Extract the [X, Y] coordinate from the center of the cell holding the provided text.  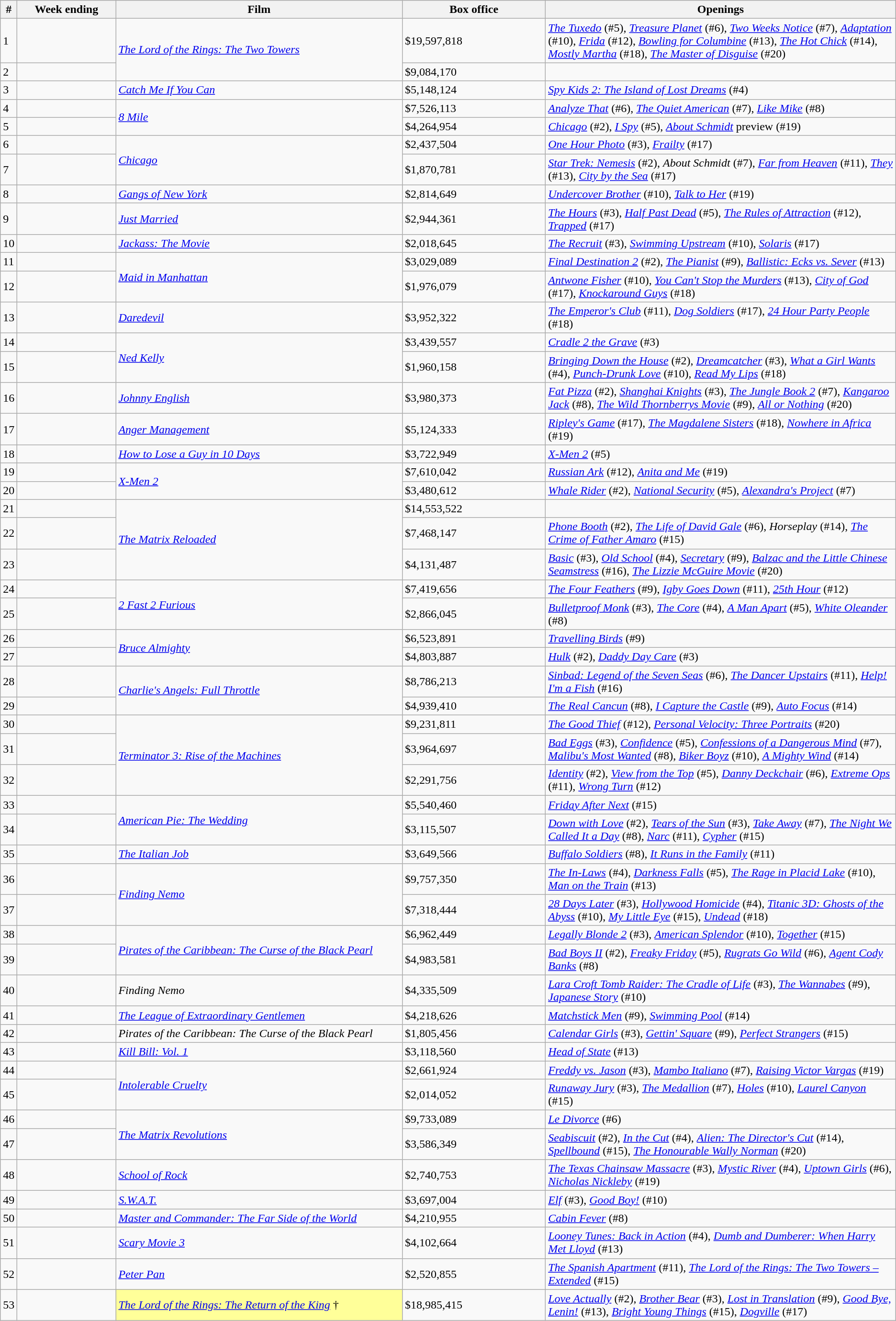
Daredevil [259, 318]
31 [9, 749]
36 [9, 879]
$4,983,581 [474, 960]
$3,480,612 [474, 490]
The Real Cancun (#8), I Capture the Castle (#9), Auto Focus (#14) [721, 706]
28 Days Later (#3), Hollywood Homicide (#4), Titanic 3D: Ghosts of the Abyss (#10), My Little Eye (#15), Undead (#18) [721, 910]
Film [259, 10]
Bulletproof Monk (#3), The Core (#4), A Man Apart (#5), White Oleander (#8) [721, 614]
$3,964,697 [474, 749]
$19,597,818 [474, 41]
45 [9, 1095]
Openings [721, 10]
The Lord of the Rings: The Two Towers [259, 50]
7 [9, 169]
Head of State (#13) [721, 1051]
Buffalo Soldiers (#8), It Runs in the Family (#11) [721, 854]
X-Men 2 (#5) [721, 454]
32 [9, 780]
Intolerable Cruelty [259, 1086]
$9,231,811 [474, 724]
$7,610,042 [474, 472]
The Recruit (#3), Swimming Upstream (#10), Solaris (#17) [721, 243]
Runaway Jury (#3), The Medallion (#7), Holes (#10), Laurel Canyon (#15) [721, 1095]
$2,291,756 [474, 780]
Analyze That (#6), The Quiet American (#7), Like Mike (#8) [721, 108]
16 [9, 398]
The Matrix Reloaded [259, 540]
1 [9, 41]
The Italian Job [259, 854]
$4,335,509 [474, 990]
The Lord of the Rings: The Return of the King † [259, 1305]
8 [9, 194]
$3,029,089 [474, 261]
Bruce Almighty [259, 647]
The Matrix Revolutions [259, 1135]
$4,131,487 [474, 564]
Johnny English [259, 398]
22 [9, 533]
24 [9, 589]
Cabin Fever (#8) [721, 1218]
2 [9, 72]
15 [9, 367]
Terminator 3: Rise of the Machines [259, 756]
$6,523,891 [474, 638]
19 [9, 472]
$14,553,522 [474, 508]
39 [9, 960]
Just Married [259, 218]
School of Rock [259, 1175]
The In-Laws (#4), Darkness Falls (#5), The Rage in Placid Lake (#10), Man on the Train (#13) [721, 879]
$9,084,170 [474, 72]
$4,102,664 [474, 1243]
21 [9, 508]
$1,976,079 [474, 286]
Friday After Next (#15) [721, 805]
Box office [474, 10]
$7,419,656 [474, 589]
$5,124,333 [474, 429]
$7,526,113 [474, 108]
4 [9, 108]
$9,733,089 [474, 1119]
Looney Tunes: Back in Action (#4), Dumb and Dumberer: When Harry Met Lloyd (#13) [721, 1243]
$3,722,949 [474, 454]
5 [9, 126]
$2,814,649 [474, 194]
Legally Blonde 2 (#3), American Splendor (#10), Together (#15) [721, 935]
11 [9, 261]
52 [9, 1274]
6 [9, 145]
Scary Movie 3 [259, 1243]
9 [9, 218]
The Four Feathers (#9), Igby Goes Down (#11), 25th Hour (#12) [721, 589]
Ripley's Game (#17), The Magdalene Sisters (#18), Nowhere in Africa (#19) [721, 429]
3 [9, 90]
27 [9, 656]
Chicago [259, 160]
$2,740,753 [474, 1175]
35 [9, 854]
$3,952,322 [474, 318]
25 [9, 614]
Sinbad: Legend of the Seven Seas (#6), The Dancer Upstairs (#11), Help! I'm a Fish (#16) [721, 681]
8 Mile [259, 117]
28 [9, 681]
$1,805,456 [474, 1033]
Ned Kelly [259, 358]
Final Destination 2 (#2), The Pianist (#9), Ballistic: Ecks vs. Sever (#13) [721, 261]
$4,218,626 [474, 1015]
Lara Croft Tomb Raider: The Cradle of Life (#3), The Wannabes (#9), Japanese Story (#10) [721, 990]
53 [9, 1305]
33 [9, 805]
14 [9, 342]
$3,697,004 [474, 1200]
Down with Love (#2), Tears of the Sun (#3), Take Away (#7), The Night We Called It a Day (#8), Narc (#11), Cypher (#15) [721, 829]
10 [9, 243]
Bringing Down the House (#2), Dreamcatcher (#3), What a Girl Wants (#4), Punch-Drunk Love (#10), Read My Lips (#18) [721, 367]
Chicago (#2), I Spy (#5), About Schmidt preview (#19) [721, 126]
43 [9, 1051]
Hulk (#2), Daddy Day Care (#3) [721, 656]
X-Men 2 [259, 481]
$6,962,449 [474, 935]
Jackass: The Movie [259, 243]
Peter Pan [259, 1274]
Cradle 2 the Grave (#3) [721, 342]
Antwone Fisher (#10), You Can't Stop the Murders (#13), City of God (#17), Knockaround Guys (#18) [721, 286]
18 [9, 454]
The Good Thief (#12), Personal Velocity: Three Portraits (#20) [721, 724]
$3,118,560 [474, 1051]
Kill Bill: Vol. 1 [259, 1051]
The Spanish Apartment (#11), The Lord of the Rings: The Two Towers – Extended (#15) [721, 1274]
37 [9, 910]
Catch Me If You Can [259, 90]
$5,540,460 [474, 805]
Week ending [67, 10]
Travelling Birds (#9) [721, 638]
13 [9, 318]
$3,980,373 [474, 398]
$1,870,781 [474, 169]
48 [9, 1175]
Le Divorce (#6) [721, 1119]
Anger Management [259, 429]
51 [9, 1243]
Matchstick Men (#9), Swimming Pool (#14) [721, 1015]
Charlie's Angels: Full Throttle [259, 690]
S.W.A.T. [259, 1200]
$4,803,887 [474, 656]
Basic (#3), Old School (#4), Secretary (#9), Balzac and the Little Chinese Seamstress (#16), The Lizzie McGuire Movie (#20) [721, 564]
38 [9, 935]
42 [9, 1033]
Love Actually (#2), Brother Bear (#3), Lost in Translation (#9), Good Bye, Lenin! (#13), Bright Young Things (#15), Dogville (#17) [721, 1305]
29 [9, 706]
The Emperor's Club (#11), Dog Soldiers (#17), 24 Hour Party People (#18) [721, 318]
$4,264,954 [474, 126]
The League of Extraordinary Gentlemen [259, 1015]
Gangs of New York [259, 194]
26 [9, 638]
$3,439,557 [474, 342]
30 [9, 724]
2 Fast 2 Furious [259, 604]
20 [9, 490]
46 [9, 1119]
Seabiscuit (#2), In the Cut (#4), Alien: The Director's Cut (#14), Spellbound (#15), The Honourable Wally Norman (#20) [721, 1144]
44 [9, 1070]
The Texas Chainsaw Massacre (#3), Mystic River (#4), Uptown Girls (#6), Nicholas Nickleby (#19) [721, 1175]
American Pie: The Wedding [259, 821]
23 [9, 564]
Bad Eggs (#3), Confidence (#5), Confessions of a Dangerous Mind (#7), Malibu's Most Wanted (#8), Biker Boyz (#10), A Mighty Wind (#14) [721, 749]
$8,786,213 [474, 681]
40 [9, 990]
How to Lose a Guy in 10 Days [259, 454]
$7,318,444 [474, 910]
$18,985,415 [474, 1305]
$2,520,855 [474, 1274]
12 [9, 286]
Star Trek: Nemesis (#2), About Schmidt (#7), Far from Heaven (#11), They (#13), City by the Sea (#17) [721, 169]
$2,014,052 [474, 1095]
Identity (#2), View from the Top (#5), Danny Deckchair (#6), Extreme Ops (#11), Wrong Turn (#12) [721, 780]
49 [9, 1200]
One Hour Photo (#3), Frailty (#17) [721, 145]
Spy Kids 2: The Island of Lost Dreams (#4) [721, 90]
17 [9, 429]
$1,960,158 [474, 367]
$2,944,361 [474, 218]
# [9, 10]
$4,210,955 [474, 1218]
$3,649,566 [474, 854]
41 [9, 1015]
Bad Boys II (#2), Freaky Friday (#5), Rugrats Go Wild (#6), Agent Cody Banks (#8) [721, 960]
$2,018,645 [474, 243]
Russian Ark (#12), Anita and Me (#19) [721, 472]
Fat Pizza (#2), Shanghai Knights (#3), The Jungle Book 2 (#7), Kangaroo Jack (#8), The Wild Thornberrys Movie (#9), All or Nothing (#20) [721, 398]
34 [9, 829]
$2,661,924 [474, 1070]
Phone Booth (#2), The Life of David Gale (#6), Horseplay (#14), The Crime of Father Amaro (#15) [721, 533]
$4,939,410 [474, 706]
Maid in Manhattan [259, 277]
47 [9, 1144]
Calendar Girls (#3), Gettin' Square (#9), Perfect Strangers (#15) [721, 1033]
Undercover Brother (#10), Talk to Her (#19) [721, 194]
$5,148,124 [474, 90]
The Hours (#3), Half Past Dead (#5), The Rules of Attraction (#12), Trapped (#17) [721, 218]
$3,115,507 [474, 829]
Master and Commander: The Far Side of the World [259, 1218]
$2,437,504 [474, 145]
50 [9, 1218]
$7,468,147 [474, 533]
Whale Rider (#2), National Security (#5), Alexandra's Project (#7) [721, 490]
$9,757,350 [474, 879]
Freddy vs. Jason (#3), Mambo Italiano (#7), Raising Victor Vargas (#19) [721, 1070]
$3,586,349 [474, 1144]
$2,866,045 [474, 614]
Elf (#3), Good Boy! (#10) [721, 1200]
